Determine the (X, Y) coordinate at the center of the cell enclosing the given text.  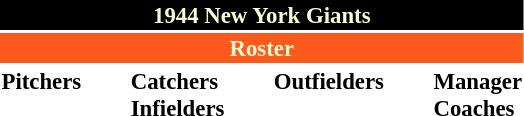
1944 New York Giants (262, 15)
Roster (262, 48)
